Search for the cell housing the specified text and yield its [X, Y] center coordinate. 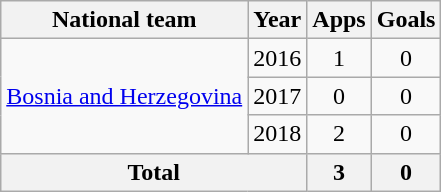
3 [339, 172]
Year [278, 20]
Total [154, 172]
National team [124, 20]
2016 [278, 58]
Goals [406, 20]
1 [339, 58]
2017 [278, 96]
Apps [339, 20]
Bosnia and Herzegovina [124, 96]
2 [339, 134]
2018 [278, 134]
